Locate the cell with the specified text and output its [x, y] center coordinate. 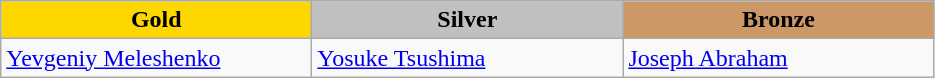
Yevgeniy Meleshenko [156, 58]
Bronze [778, 20]
Silver [468, 20]
Yosuke Tsushima [468, 58]
Gold [156, 20]
Joseph Abraham [778, 58]
